Capture the cell that displays the provided text and extract its (x, y) central coordinate. 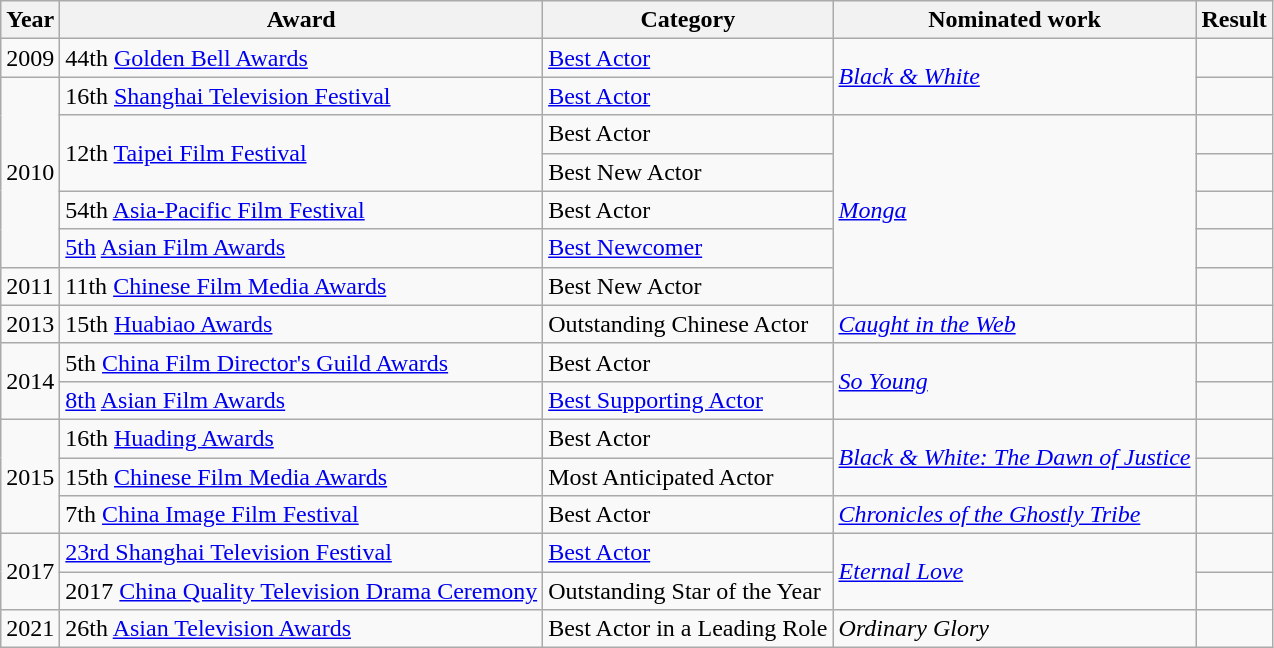
Year (30, 20)
2014 (30, 381)
2017 (30, 572)
54th Asia-Pacific Film Festival (302, 210)
Black & White (1014, 77)
16th Shanghai Television Festival (302, 96)
2021 (30, 629)
Ordinary Glory (1014, 629)
Award (302, 20)
2017 China Quality Television Drama Ceremony (302, 591)
5th China Film Director's Guild Awards (302, 362)
5th Asian Film Awards (302, 248)
2009 (30, 58)
Outstanding Star of the Year (688, 591)
Caught in the Web (1014, 324)
15th Huabiao Awards (302, 324)
23rd Shanghai Television Festival (302, 553)
So Young (1014, 381)
16th Huading Awards (302, 438)
Best Newcomer (688, 248)
26th Asian Television Awards (302, 629)
Most Anticipated Actor (688, 477)
11th Chinese Film Media Awards (302, 286)
12th Taipei Film Festival (302, 153)
15th Chinese Film Media Awards (302, 477)
Category (688, 20)
Chronicles of the Ghostly Tribe (1014, 515)
Best Actor in a Leading Role (688, 629)
2013 (30, 324)
8th Asian Film Awards (302, 400)
2015 (30, 476)
2010 (30, 172)
Result (1234, 20)
Nominated work (1014, 20)
Outstanding Chinese Actor (688, 324)
Monga (1014, 210)
Black & White: The Dawn of Justice (1014, 457)
2011 (30, 286)
Best Supporting Actor (688, 400)
7th China Image Film Festival (302, 515)
44th Golden Bell Awards (302, 58)
Eternal Love (1014, 572)
